For the text-containing cell, return its midpoint in (X, Y) coordinate format. 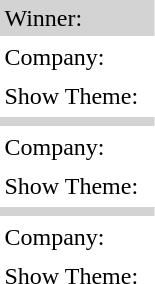
Winner: (78, 18)
